Output the (x, y) coordinate of the center of the cell containing the given text.  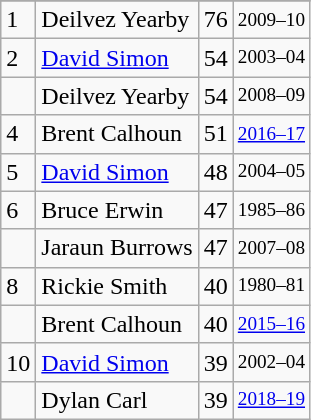
2007–08 (271, 248)
48 (216, 172)
Dylan Carl (117, 400)
1980–81 (271, 286)
5 (18, 172)
Bruce Erwin (117, 210)
2002–04 (271, 362)
2015–16 (271, 324)
2009–10 (271, 20)
6 (18, 210)
51 (216, 134)
Jaraun Burrows (117, 248)
76 (216, 20)
2 (18, 58)
2016–17 (271, 134)
8 (18, 286)
2018–19 (271, 400)
10 (18, 362)
4 (18, 134)
1985–86 (271, 210)
2004–05 (271, 172)
2008–09 (271, 96)
Rickie Smith (117, 286)
1 (18, 20)
2003–04 (271, 58)
